Scan for the cell matching the given text and deliver its (X, Y) coordinate at center. 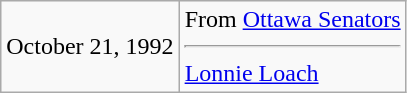
October 21, 1992 (90, 47)
From Ottawa SenatorsLonnie Loach (292, 47)
